From the cell containing the given text, extract its center point as (X, Y) coordinate. 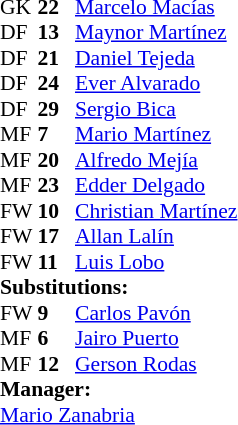
10 (57, 211)
7 (57, 135)
Manager: (118, 389)
29 (57, 109)
Daniel Tejeda (156, 58)
20 (57, 160)
23 (57, 185)
Alfredo Mejía (156, 160)
Gerson Rodas (156, 364)
Sergio Bica (156, 109)
Mario Martínez (156, 135)
6 (57, 339)
11 (57, 262)
Christian Martínez (156, 211)
12 (57, 364)
Ever Alvarado (156, 83)
Maynor Martínez (156, 33)
Substitutions: (118, 287)
Luis Lobo (156, 262)
Allan Lalín (156, 237)
24 (57, 83)
21 (57, 58)
17 (57, 237)
Jairo Puerto (156, 339)
13 (57, 33)
9 (57, 313)
Edder Delgado (156, 185)
Carlos Pavón (156, 313)
